From the cell containing the given text, extract its center point as [X, Y] coordinate. 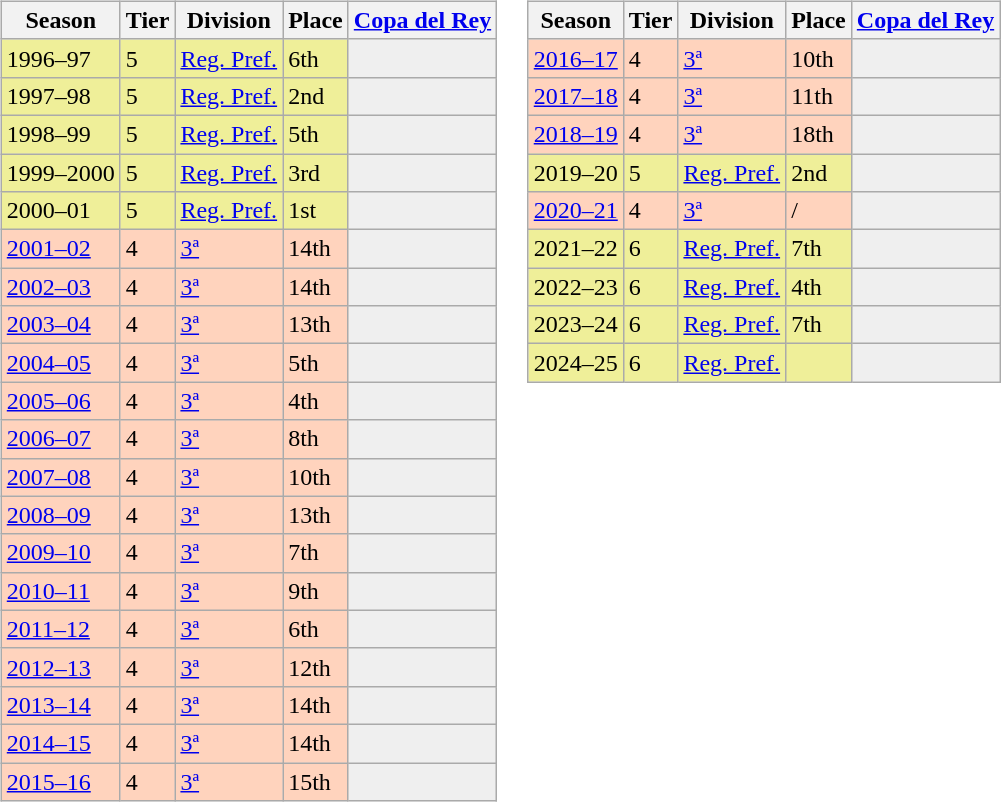
1st [316, 211]
/ [819, 211]
2017–18 [576, 96]
2020–21 [576, 211]
2022–23 [576, 287]
1998–99 [60, 134]
8th [316, 439]
2004–05 [60, 363]
2023–24 [576, 325]
2021–22 [576, 249]
2012–13 [60, 667]
2008–09 [60, 515]
2019–20 [576, 173]
15th [316, 781]
2024–25 [576, 363]
2016–17 [576, 58]
2002–03 [60, 287]
2009–10 [60, 553]
2015–16 [60, 781]
1997–98 [60, 96]
11th [819, 96]
2001–02 [60, 249]
2014–15 [60, 743]
9th [316, 591]
2000–01 [60, 211]
2007–08 [60, 477]
2018–19 [576, 134]
2005–06 [60, 401]
18th [819, 134]
1996–97 [60, 58]
2013–14 [60, 705]
2003–04 [60, 325]
2011–12 [60, 629]
12th [316, 667]
1999–2000 [60, 173]
2006–07 [60, 439]
3rd [316, 173]
2010–11 [60, 591]
